Extract the (X, Y) coordinate from the center of the cell holding the provided text.  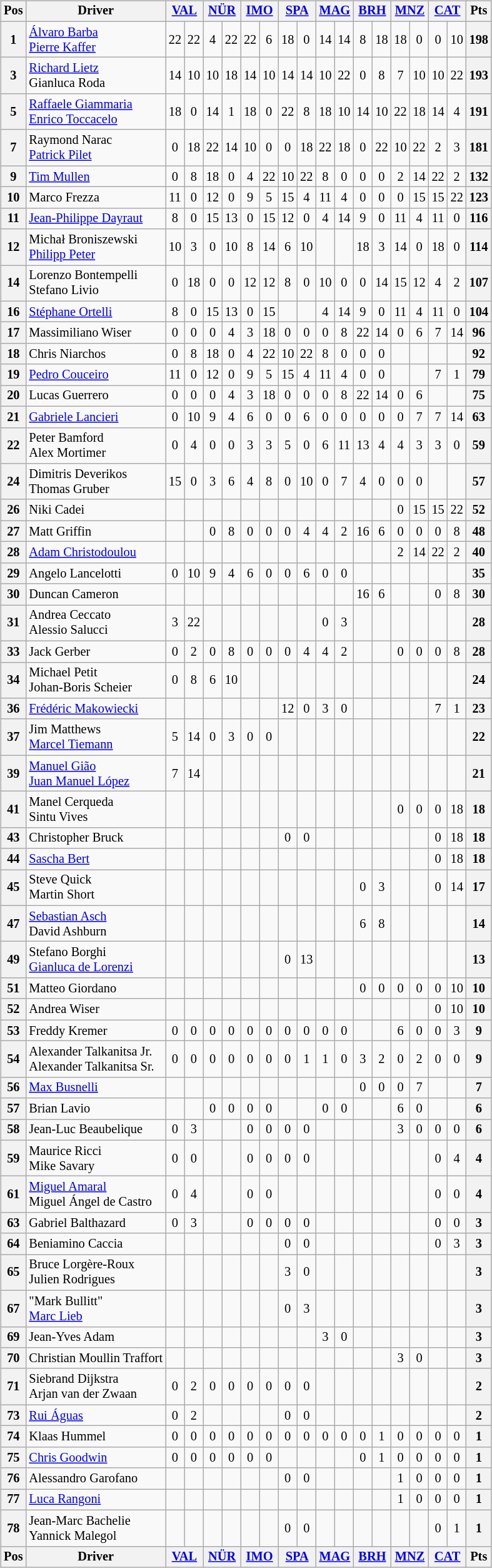
Christian Moullin Traffort (95, 1358)
Richard Lietz Gianluca Roda (95, 76)
Luca Rangoni (95, 1500)
Andrea Ceccato Alessio Salucci (95, 623)
65 (13, 1273)
71 (13, 1387)
76 (13, 1479)
Álvaro Barba Pierre Kaffer (95, 39)
Freddy Kremer (95, 1031)
Michał Broniszewski Philipp Peter (95, 247)
26 (13, 510)
Dimitris Deverikos Thomas Gruber (95, 482)
Siebrand Dijkstra Arjan van der Zwaan (95, 1387)
67 (13, 1308)
Raymond Narac Patrick Pilet (95, 148)
35 (479, 573)
41 (13, 810)
48 (479, 531)
Manuel Gião Juan Manuel López (95, 773)
Bruce Lorgère-Roux Julien Rodrigues (95, 1273)
40 (479, 552)
191 (479, 112)
54 (13, 1059)
Stéphane Ortelli (95, 312)
Marco Frezza (95, 198)
34 (13, 680)
107 (479, 283)
61 (13, 1194)
Miguel Amaral Miguel Ángel de Castro (95, 1194)
96 (479, 333)
Frédéric Makowiecki (95, 709)
Matteo Giordano (95, 989)
Alessandro Garofano (95, 1479)
Manel Cerqueda Sintu Vives (95, 810)
29 (13, 573)
33 (13, 651)
Angelo Lancelotti (95, 573)
49 (13, 960)
123 (479, 198)
70 (13, 1358)
Sebastian Asch David Ashburn (95, 924)
104 (479, 312)
193 (479, 76)
Niki Cadei (95, 510)
51 (13, 989)
Jean-Yves Adam (95, 1337)
45 (13, 888)
114 (479, 247)
Christopher Bruck (95, 838)
27 (13, 531)
39 (13, 773)
56 (13, 1087)
Max Busnelli (95, 1087)
"Mark Bullitt" Marc Lieb (95, 1308)
Steve Quick Martin Short (95, 888)
Pedro Couceiro (95, 375)
Rui Águas (95, 1415)
198 (479, 39)
Chris Niarchos (95, 354)
74 (13, 1437)
19 (13, 375)
37 (13, 737)
Peter Bamford Alex Mortimer (95, 445)
Gabriel Balthazard (95, 1223)
Matt Griffin (95, 531)
116 (479, 218)
Brian Lavio (95, 1109)
43 (13, 838)
Chris Goodwin (95, 1457)
73 (13, 1415)
Andrea Wiser (95, 1009)
64 (13, 1244)
Stefano Borghi Gianluca de Lorenzi (95, 960)
79 (479, 375)
Raffaele Giammaria Enrico Toccacelo (95, 112)
Tim Mullen (95, 176)
Michael Petit Johan-Boris Scheier (95, 680)
Gabriele Lancieri (95, 417)
181 (479, 148)
78 (13, 1528)
Lorenzo Bontempelli Stefano Livio (95, 283)
Adam Christodoulou (95, 552)
Alexander Talkanitsa Jr. Alexander Talkanitsa Sr. (95, 1059)
Jean-Philippe Dayraut (95, 218)
47 (13, 924)
20 (13, 396)
Massimiliano Wiser (95, 333)
Lucas Guerrero (95, 396)
Beniamino Caccia (95, 1244)
23 (479, 709)
92 (479, 354)
Jack Gerber (95, 651)
Duncan Cameron (95, 594)
69 (13, 1337)
31 (13, 623)
132 (479, 176)
53 (13, 1031)
Jim Matthews Marcel Tiemann (95, 737)
36 (13, 709)
Klaas Hummel (95, 1437)
Maurice Ricci Mike Savary (95, 1158)
Jean-Luc Beaubelique (95, 1130)
58 (13, 1130)
Sascha Bert (95, 859)
Jean-Marc Bachelie Yannick Malegol (95, 1528)
77 (13, 1500)
44 (13, 859)
